Extract the [x, y] coordinate from the center of the cell holding the provided text.  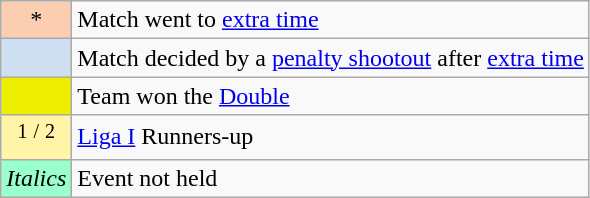
Italics [36, 178]
Liga I Runners-up [331, 138]
Team won the Double [331, 96]
Match went to extra time [331, 20]
Match decided by a penalty shootout after extra time [331, 58]
Event not held [331, 178]
* [36, 20]
1 / 2 [36, 138]
